Locate the cell with the specified text and output its (x, y) center coordinate. 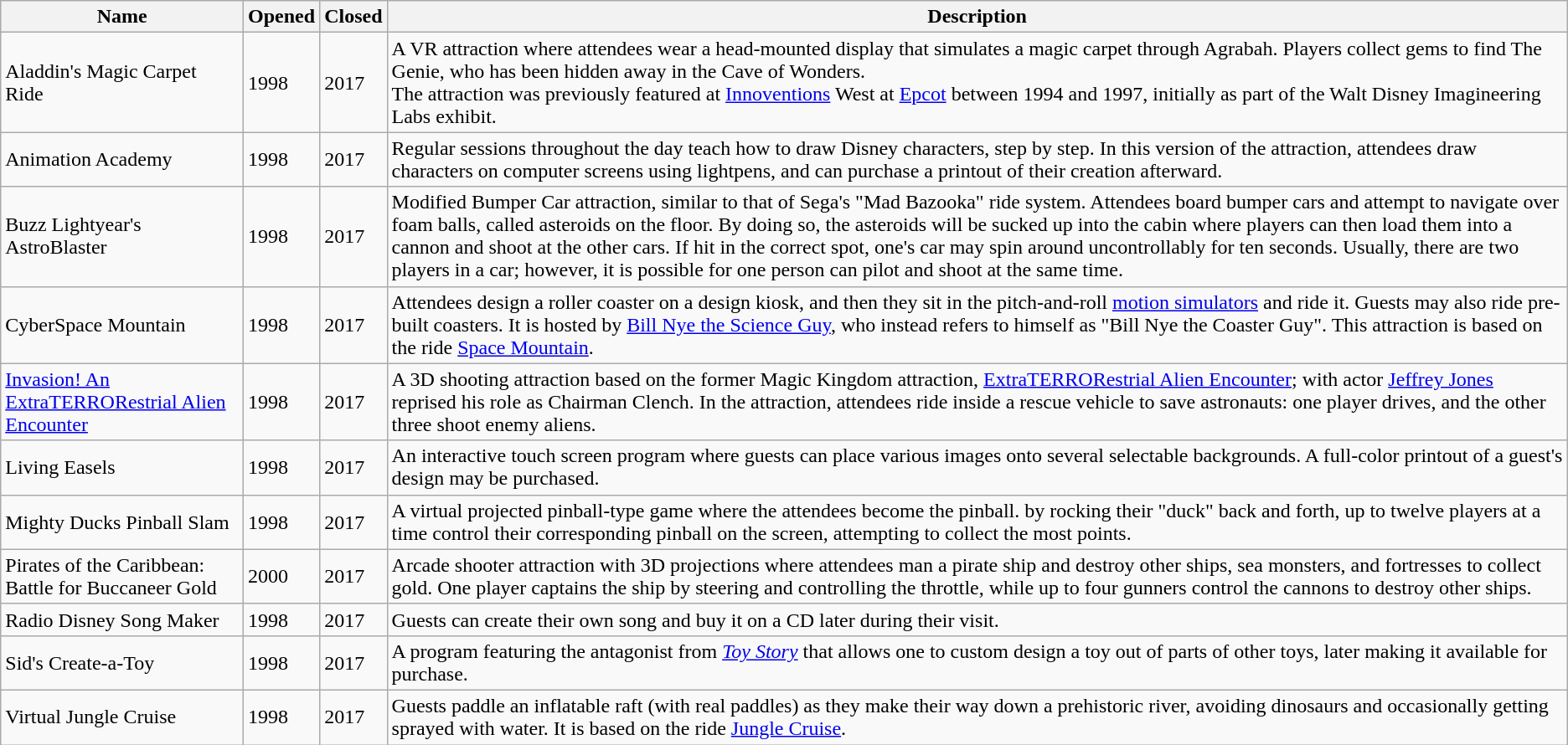
Buzz Lightyear's AstroBlaster (122, 236)
Closed (353, 17)
Animation Academy (122, 159)
Radio Disney Song Maker (122, 619)
Sid's Create-a-Toy (122, 663)
CyberSpace Mountain (122, 325)
Aladdin's Magic Carpet Ride (122, 82)
Living Easels (122, 467)
Opened (281, 17)
Description (977, 17)
Pirates of the Caribbean: Battle for Buccaneer Gold (122, 576)
Invasion! An ExtraTERRORestrial Alien Encounter (122, 402)
2000 (281, 576)
Guests can create their own song and buy it on a CD later during their visit. (977, 619)
Mighty Ducks Pinball Slam (122, 522)
Name (122, 17)
Virtual Jungle Cruise (122, 717)
